Provide the (X, Y) coordinate of the cell's center where the given text is located.  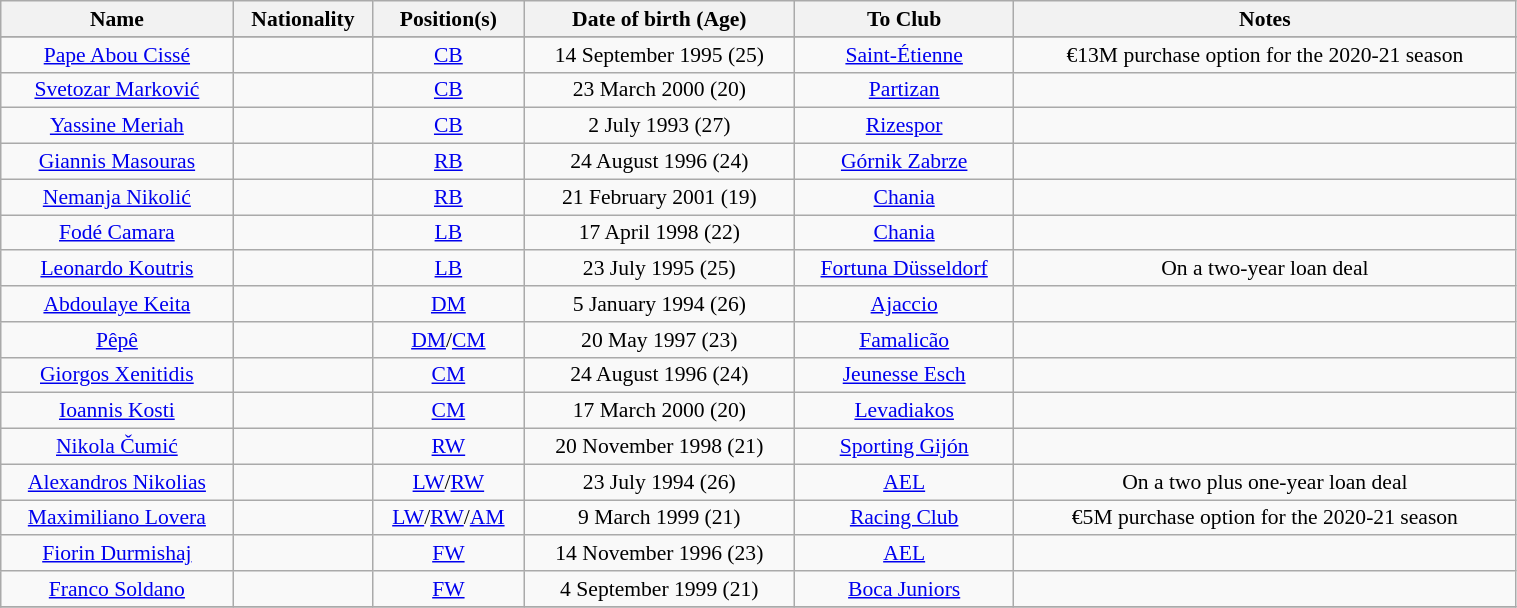
Maximiliano Lovera (117, 518)
DM/CM (448, 340)
23 July 1995 (25) (660, 269)
4 September 1999 (21) (660, 589)
RW (448, 447)
Date of birth (Age) (660, 19)
9 March 1999 (21) (660, 518)
Position(s) (448, 19)
DM (448, 304)
Notes (1265, 19)
Famalicão (904, 340)
On a two-year loan deal (1265, 269)
Pêpê (117, 340)
Svetozar Marković (117, 90)
Sporting Gijón (904, 447)
€13M purchase option for the 2020-21 season (1265, 55)
Ajaccio (904, 304)
Nationality (303, 19)
On a two plus one-year loan deal (1265, 482)
Name (117, 19)
Franco Soldano (117, 589)
Ioannis Kosti (117, 411)
LW/RW (448, 482)
20 November 1998 (21) (660, 447)
17 March 2000 (20) (660, 411)
Saint-Étienne (904, 55)
20 May 1997 (23) (660, 340)
21 February 2001 (19) (660, 197)
Levadiakos (904, 411)
Yassine Meriah (117, 126)
Górnik Zabrze (904, 162)
Abdoulaye Keita (117, 304)
23 March 2000 (20) (660, 90)
Leonardo Koutris (117, 269)
Jeunesse Esch (904, 375)
5 January 1994 (26) (660, 304)
Giorgos Xenitidis (117, 375)
To Club (904, 19)
2 July 1993 (27) (660, 126)
Fodé Camara (117, 233)
14 November 1996 (23) (660, 554)
Alexandros Nikolias (117, 482)
Nikola Čumić (117, 447)
Boca Juniors (904, 589)
€5M purchase option for the 2020-21 season (1265, 518)
Nemanja Nikolić (117, 197)
Giannis Masouras (117, 162)
23 July 1994 (26) (660, 482)
LW/RW/AM (448, 518)
Rizespor (904, 126)
14 September 1995 (25) (660, 55)
Partizan (904, 90)
17 April 1998 (22) (660, 233)
Pape Abou Cissé (117, 55)
Racing Club (904, 518)
Fiorin Durmishaj (117, 554)
Fortuna Düsseldorf (904, 269)
